Output the (x, y) coordinate of the center of the cell containing the given text.  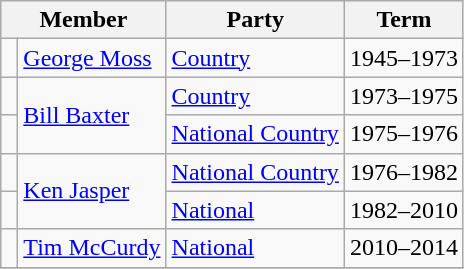
1976–1982 (404, 172)
Tim McCurdy (92, 248)
1945–1973 (404, 58)
2010–2014 (404, 248)
Ken Jasper (92, 191)
Party (255, 20)
Bill Baxter (92, 115)
Member (84, 20)
1982–2010 (404, 210)
1973–1975 (404, 96)
1975–1976 (404, 134)
George Moss (92, 58)
Term (404, 20)
